Return (x, y) of the center of cell containing provided text 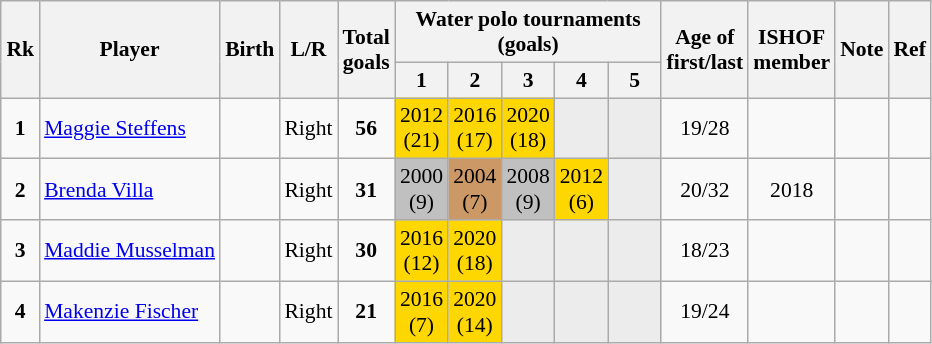
2008(9) (528, 190)
2000(9) (422, 190)
Totalgoals (366, 50)
Player (130, 50)
2016(17) (474, 128)
2016(12) (422, 250)
Water polo tournaments(goals) (528, 32)
5 (634, 80)
Birth (250, 50)
2016(7) (422, 312)
Rk (20, 50)
Ref (909, 50)
2020(14) (474, 312)
Brenda Villa (130, 190)
L/R (308, 50)
2012(6) (582, 190)
19/24 (704, 312)
19/28 (704, 128)
30 (366, 250)
21 (366, 312)
18/23 (704, 250)
Note (862, 50)
Maggie Steffens (130, 128)
20/32 (704, 190)
56 (366, 128)
ISHOFmember (792, 50)
31 (366, 190)
2018 (792, 190)
Age offirst/last (704, 50)
2004(7) (474, 190)
Makenzie Fischer (130, 312)
2012(21) (422, 128)
Maddie Musselman (130, 250)
